Detect which cell encompasses the target text, then output its [x, y] center coordinate. 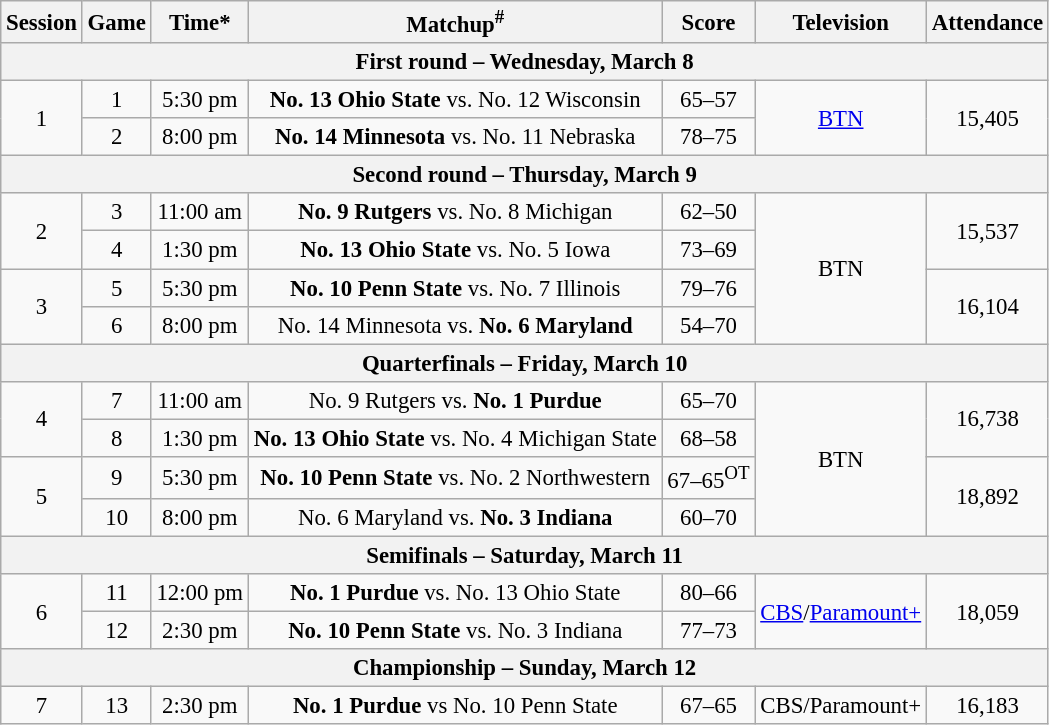
68–58 [708, 438]
11 [116, 593]
78–75 [708, 137]
Attendance [988, 22]
Semifinals – Saturday, March 11 [525, 555]
15,537 [988, 232]
Quarterfinals – Friday, March 10 [525, 363]
54–70 [708, 325]
60–70 [708, 518]
No. 9 Rutgers vs. No. 8 Michigan [455, 213]
Time* [200, 22]
Game [116, 22]
18,059 [988, 612]
Television [841, 22]
No. 13 Ohio State vs. No. 12 Wisconsin [455, 100]
10 [116, 518]
67–65OT [708, 478]
No. 13 Ohio State vs. No. 4 Michigan State [455, 438]
62–50 [708, 213]
65–57 [708, 100]
80–66 [708, 593]
No. 14 Minnesota vs. No. 11 Nebraska [455, 137]
No. 13 Ohio State vs. No. 5 Iowa [455, 250]
No. 1 Purdue vs. No. 13 Ohio State [455, 593]
No. 14 Minnesota vs. No. 6 Maryland [455, 325]
No. 9 Rutgers vs. No. 1 Purdue [455, 400]
No. 10 Penn State vs. No. 7 Illinois [455, 288]
No. 10 Penn State vs. No. 3 Indiana [455, 631]
13 [116, 706]
Second round – Thursday, March 9 [525, 175]
73–69 [708, 250]
65–70 [708, 400]
Session [42, 22]
First round – Wednesday, March 8 [525, 62]
Championship – Sunday, March 12 [525, 668]
Score [708, 22]
15,405 [988, 118]
16,738 [988, 418]
79–76 [708, 288]
9 [116, 478]
18,892 [988, 497]
77–73 [708, 631]
No. 6 Maryland vs. No. 3 Indiana [455, 518]
No. 1 Purdue vs No. 10 Penn State [455, 706]
67–65 [708, 706]
8 [116, 438]
12 [116, 631]
16,183 [988, 706]
16,104 [988, 306]
Matchup# [455, 22]
No. 10 Penn State vs. No. 2 Northwestern [455, 478]
12:00 pm [200, 593]
